Find where the given text appears and provide that cell's center as [X, Y] coordinate. 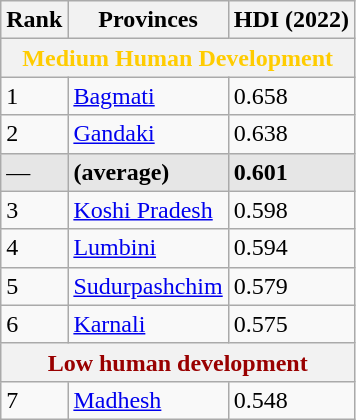
3 [34, 210]
Lumbini [148, 248]
5 [34, 286]
7 [34, 400]
2 [34, 134]
Karnali [148, 324]
Low human development [178, 362]
0.658 [291, 96]
0.548 [291, 400]
Bagmati [148, 96]
— [34, 172]
0.598 [291, 210]
(average) [148, 172]
0.601 [291, 172]
6 [34, 324]
Sudurpashchim [148, 286]
1 [34, 96]
Koshi Pradesh [148, 210]
0.579 [291, 286]
Medium Human Development [178, 58]
Provinces [148, 20]
0.638 [291, 134]
Madhesh [148, 400]
4 [34, 248]
HDI (2022) [291, 20]
Rank [34, 20]
0.575 [291, 324]
Gandaki [148, 134]
0.594 [291, 248]
